Determine the [X, Y] coordinate at the center of the cell enclosing the given text.  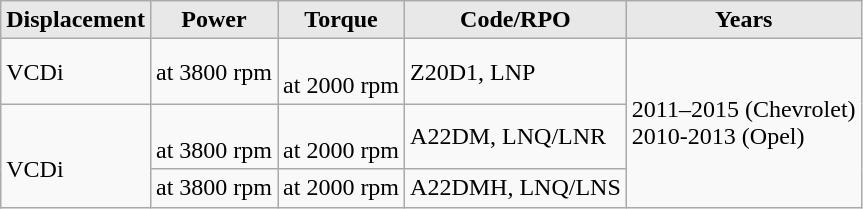
Torque [342, 20]
Years [744, 20]
2011–2015 (Chevrolet)2010-2013 (Opel) [744, 123]
Code/RPO [516, 20]
Displacement [76, 20]
A22DMH, LNQ/LNS [516, 188]
Power [214, 20]
Z20D1, LNP [516, 72]
A22DM, LNQ/LNR [516, 136]
